Return the [X, Y] coordinate for the center point of the cell that contains the specified text.  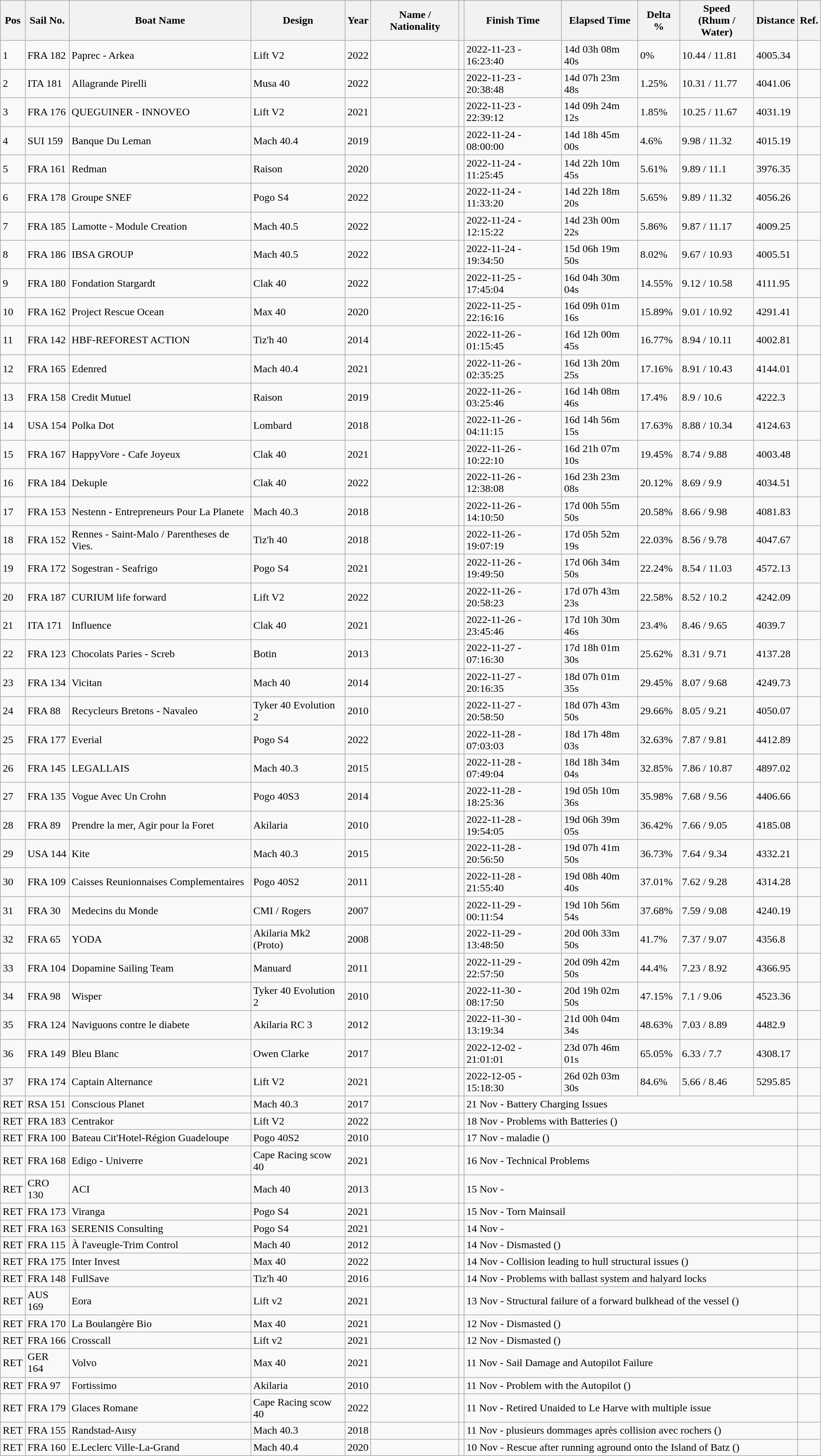
2022-11-30 - 08:17:50 [513, 996]
ITA 171 [47, 625]
Centrakor [160, 1121]
Fondation Stargardt [160, 283]
FRA 165 [47, 368]
2022-11-29 - 13:48:50 [513, 939]
USA 144 [47, 854]
3976.35 [775, 169]
FRA 134 [47, 682]
FRA 177 [47, 739]
16d 14h 08m 46s [600, 397]
10.25 / 11.67 [717, 112]
4242.09 [775, 597]
FRA 100 [47, 1138]
33 [13, 968]
84.6% [659, 1082]
2022-11-26 - 10:22:10 [513, 454]
FRA 124 [47, 1025]
17.63% [659, 426]
E.Leclerc Ville-La-Grand [160, 1447]
14d 03h 08m 40s [600, 55]
22.03% [659, 540]
FRA 167 [47, 454]
4366.95 [775, 968]
FRA 98 [47, 996]
36 [13, 1053]
FRA 123 [47, 654]
10.31 / 11.77 [717, 83]
2022-11-28 - 21:55:40 [513, 882]
29 [13, 854]
Project Rescue Ocean [160, 311]
FRA 109 [47, 882]
2022-11-28 - 18:25:36 [513, 796]
26 [13, 768]
Credit Mutuel [160, 397]
2022-11-29 - 00:11:54 [513, 911]
4144.01 [775, 368]
FRA 142 [47, 340]
30 [13, 882]
25.62% [659, 654]
14.55% [659, 283]
19d 07h 41m 50s [600, 854]
ITA 181 [47, 83]
37.68% [659, 911]
FRA 65 [47, 939]
4124.63 [775, 426]
4009.25 [775, 226]
4308.17 [775, 1053]
15 [13, 454]
2016 [358, 1278]
15 Nov - Torn Mainsail [631, 1211]
FRA 185 [47, 226]
4056.26 [775, 197]
Inter Invest [160, 1262]
14 Nov - Dismasted () [631, 1245]
Everial [160, 739]
13 [13, 397]
Musa 40 [298, 83]
CMI / Rogers [298, 911]
4031.19 [775, 112]
27 [13, 796]
FRA 178 [47, 197]
2022-11-26 - 02:35:25 [513, 368]
4003.48 [775, 454]
Vicitan [160, 682]
8.94 / 10.11 [717, 340]
9.67 / 10.93 [717, 254]
1.25% [659, 83]
2022-11-26 - 23:45:46 [513, 625]
5.86% [659, 226]
2022-11-28 - 07:03:03 [513, 739]
4015.19 [775, 140]
FRA 175 [47, 1262]
FRA 183 [47, 1121]
17.16% [659, 368]
47.15% [659, 996]
Pogo 40S3 [298, 796]
8.52 / 10.2 [717, 597]
16.77% [659, 340]
Delta % [659, 21]
9.12 / 10.58 [717, 283]
2022-11-26 - 04:11:15 [513, 426]
QUEGUINER - INNOVEO [160, 112]
16d 21h 07m 10s [600, 454]
4356.8 [775, 939]
8.88 / 10.34 [717, 426]
20 [13, 597]
16d 13h 20m 25s [600, 368]
FRA 186 [47, 254]
19d 10h 56m 54s [600, 911]
2022-11-28 - 19:54:05 [513, 825]
5 [13, 169]
15 Nov - [631, 1189]
4 [13, 140]
17d 05h 52m 19s [600, 540]
Bleu Blanc [160, 1053]
20.58% [659, 511]
2022-11-24 - 12:15:22 [513, 226]
Crosscall [160, 1340]
9.89 / 11.1 [717, 169]
29.66% [659, 711]
4047.67 [775, 540]
5.65% [659, 197]
FRA 97 [47, 1385]
4332.21 [775, 854]
7.68 / 9.56 [717, 796]
7.59 / 9.08 [717, 911]
37 [13, 1082]
7.64 / 9.34 [717, 854]
Captain Alternance [160, 1082]
Owen Clarke [298, 1053]
2022-11-26 - 12:38:08 [513, 483]
1 [13, 55]
16 [13, 483]
Naviguons contre le diabete [160, 1025]
2022-11-25 - 22:16:16 [513, 311]
Fortissimo [160, 1385]
Manuard [298, 968]
18d 07h 01m 35s [600, 682]
FRA 160 [47, 1447]
Edenred [160, 368]
2022-11-30 - 13:19:34 [513, 1025]
4897.02 [775, 768]
6.33 / 7.7 [717, 1053]
FRA 161 [47, 169]
9.98 / 11.32 [717, 140]
FRA 182 [47, 55]
9.87 / 11.17 [717, 226]
15.89% [659, 311]
16d 14h 56m 15s [600, 426]
4291.41 [775, 311]
4002.81 [775, 340]
2022-11-26 - 03:25:46 [513, 397]
7.62 / 9.28 [717, 882]
32.85% [659, 768]
8.31 / 9.71 [717, 654]
2022-11-24 - 19:34:50 [513, 254]
FRA 149 [47, 1053]
Dopamine Sailing Team [160, 968]
19d 05h 10m 36s [600, 796]
Recycleurs Bretons - Navaleo [160, 711]
2022-11-27 - 20:16:35 [513, 682]
21 Nov - Battery Charging Issues [631, 1104]
4039.7 [775, 625]
Boat Name [160, 21]
2022-11-24 - 11:33:20 [513, 197]
FRA 145 [47, 768]
Akilaria Mk2 (Proto) [298, 939]
9.89 / 11.32 [717, 197]
FRA 158 [47, 397]
7.37 / 9.07 [717, 939]
17d 00h 55m 50s [600, 511]
Volvo [160, 1363]
Akilaria RC 3 [298, 1025]
FRA 166 [47, 1340]
CRO 130 [47, 1189]
19d 06h 39m 05s [600, 825]
17d 10h 30m 46s [600, 625]
Edigo - Univerre [160, 1160]
8.46 / 9.65 [717, 625]
4412.89 [775, 739]
FRA 180 [47, 283]
Pos [13, 21]
Glaces Romane [160, 1408]
7.66 / 9.05 [717, 825]
65.05% [659, 1053]
Nestenn - Entrepreneurs Pour La Planete [160, 511]
19 [13, 568]
23.4% [659, 625]
FRA 179 [47, 1408]
Chocolats Paries - Screb [160, 654]
25 [13, 739]
2022-11-23 - 22:39:12 [513, 112]
17d 07h 43m 23s [600, 597]
Randstad-Ausy [160, 1431]
14d 18h 45m 00s [600, 140]
21d 00h 04m 34s [600, 1025]
23 [13, 682]
CURIUM life forward [160, 597]
FRA 172 [47, 568]
4005.34 [775, 55]
Ref. [809, 21]
FullSave [160, 1278]
7.87 / 9.81 [717, 739]
FRA 104 [47, 968]
8.66 / 9.98 [717, 511]
31 [13, 911]
41.7% [659, 939]
FRA 152 [47, 540]
FRA 115 [47, 1245]
7.1 / 9.06 [717, 996]
2022-12-05 - 15:18:30 [513, 1082]
4314.28 [775, 882]
5.66 / 8.46 [717, 1082]
2022-11-23 - 20:38:48 [513, 83]
18 [13, 540]
34 [13, 996]
2022-11-26 - 20:58:23 [513, 597]
8 [13, 254]
2008 [358, 939]
9.01 / 10.92 [717, 311]
2022-11-29 - 22:57:50 [513, 968]
8.69 / 9.9 [717, 483]
15d 06h 19m 50s [600, 254]
18d 07h 43m 50s [600, 711]
FRA 173 [47, 1211]
Elapsed Time [600, 21]
FRA 168 [47, 1160]
24 [13, 711]
20d 19h 02m 50s [600, 996]
6 [13, 197]
FRA 162 [47, 311]
11 Nov - Sail Damage and Autopilot Failure [631, 1363]
14 Nov - Collision leading to hull structural issues () [631, 1262]
20d 00h 33m 50s [600, 939]
FRA 135 [47, 796]
FRA 30 [47, 911]
LEGALLAIS [160, 768]
2022-11-27 - 07:16:30 [513, 654]
2022-12-02 - 21:01:01 [513, 1053]
2 [13, 83]
18d 17h 48m 03s [600, 739]
7 [13, 226]
4050.07 [775, 711]
14d 22h 18m 20s [600, 197]
2022-11-26 - 14:10:50 [513, 511]
FRA 184 [47, 483]
32.63% [659, 739]
4482.9 [775, 1025]
Name / Nationality [415, 21]
36.73% [659, 854]
0% [659, 55]
17d 18h 01m 30s [600, 654]
14d 09h 24m 12s [600, 112]
16d 23h 23m 08s [600, 483]
19.45% [659, 454]
2022-11-26 - 19:49:50 [513, 568]
FRA 170 [47, 1324]
7.03 / 8.89 [717, 1025]
Conscious Planet [160, 1104]
Lamotte - Module Creation [160, 226]
Allagrande Pirelli [160, 83]
5.61% [659, 169]
22 [13, 654]
4.6% [659, 140]
4005.51 [775, 254]
FRA 153 [47, 511]
Kite [160, 854]
11 Nov - Problem with the Autopilot () [631, 1385]
13 Nov - Structural failure of a forward bulkhead of the vessel () [631, 1301]
FRA 176 [47, 112]
Botin [298, 654]
7.86 / 10.87 [717, 768]
22.58% [659, 597]
Sail No. [47, 21]
2022-11-24 - 11:25:45 [513, 169]
11 Nov - plusieurs dommages après collision avec rochers () [631, 1431]
GER 164 [47, 1363]
17.4% [659, 397]
14d 22h 10m 45s [600, 169]
Speed(Rhum / Water) [717, 21]
FRA 174 [47, 1082]
FRA 163 [47, 1228]
Banque Du Leman [160, 140]
Viranga [160, 1211]
Rennes - Saint-Malo / Parentheses de Vies. [160, 540]
Year [358, 21]
FRA 148 [47, 1278]
8.74 / 9.88 [717, 454]
18d 18h 34m 04s [600, 768]
20d 09h 42m 50s [600, 968]
8.05 / 9.21 [717, 711]
4081.83 [775, 511]
2022-11-25 - 17:45:04 [513, 283]
HappyVore - Cafe Joyeux [160, 454]
16d 04h 30m 04s [600, 283]
Bateau Cit'Hotel-Région Guadeloupe [160, 1138]
10 Nov - Rescue after running aground onto the Island of Batz () [631, 1447]
Medecins du Monde [160, 911]
4034.51 [775, 483]
7.23 / 8.92 [717, 968]
Polka Dot [160, 426]
4523.36 [775, 996]
Paprec - Arkea [160, 55]
23d 07h 46m 01s [600, 1053]
IBSA GROUP [160, 254]
2022-11-27 - 20:58:50 [513, 711]
Caisses Reunionnaises Complementaires [160, 882]
Distance [775, 21]
4137.28 [775, 654]
Sogestran - Seafrigo [160, 568]
4406.66 [775, 796]
AUS 169 [47, 1301]
Redman [160, 169]
Vogue Avec Un Crohn [160, 796]
4240.19 [775, 911]
FRA 155 [47, 1431]
4185.08 [775, 825]
14d 23h 00m 22s [600, 226]
11 Nov - Retired Unaided to Le Harve with multiple issue [631, 1408]
4572.13 [775, 568]
9 [13, 283]
28 [13, 825]
14 Nov - Problems with ballast system and halyard locks [631, 1278]
44.4% [659, 968]
19d 08h 40m 40s [600, 882]
FRA 187 [47, 597]
29.45% [659, 682]
4249.73 [775, 682]
10 [13, 311]
48.63% [659, 1025]
16 Nov - Technical Problems [631, 1160]
4222.3 [775, 397]
37.01% [659, 882]
Eora [160, 1301]
2022-11-26 - 01:15:45 [513, 340]
4041.06 [775, 83]
17 Nov - maladie () [631, 1138]
2022-11-28 - 20:56:50 [513, 854]
Wisper [160, 996]
HBF-REFOREST ACTION [160, 340]
8.56 / 9.78 [717, 540]
36.42% [659, 825]
SUI 159 [47, 140]
8.91 / 10.43 [717, 368]
Influence [160, 625]
YODA [160, 939]
8.02% [659, 254]
Finish Time [513, 21]
RSA 151 [47, 1104]
20.12% [659, 483]
SERENIS Consulting [160, 1228]
3 [13, 112]
18 Nov - Problems with Batteries () [631, 1121]
USA 154 [47, 426]
À l'aveugle-Trim Control [160, 1245]
2022-11-24 - 08:00:00 [513, 140]
14 [13, 426]
32 [13, 939]
2022-11-23 - 16:23:40 [513, 55]
2022-11-26 - 19:07:19 [513, 540]
10.44 / 11.81 [717, 55]
14d 07h 23m 48s [600, 83]
Groupe SNEF [160, 197]
2007 [358, 911]
35 [13, 1025]
FRA 88 [47, 711]
Prendre la mer, Agir pour la Foret [160, 825]
17d 06h 34m 50s [600, 568]
2022-11-28 - 07:49:04 [513, 768]
16d 12h 00m 45s [600, 340]
12 [13, 368]
4111.95 [775, 283]
Design [298, 21]
17 [13, 511]
26d 02h 03m 30s [600, 1082]
22.24% [659, 568]
8.9 / 10.6 [717, 397]
FRA 89 [47, 825]
21 [13, 625]
8.07 / 9.68 [717, 682]
Lombard [298, 426]
Dekuple [160, 483]
35.98% [659, 796]
16d 09h 01m 16s [600, 311]
1.85% [659, 112]
11 [13, 340]
14 Nov - [631, 1228]
La Boulangère Bio [160, 1324]
5295.85 [775, 1082]
ACI [160, 1189]
8.54 / 11.03 [717, 568]
